Extract the (X, Y) coordinate from the center of the cell holding the provided text.  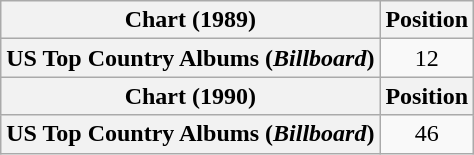
Chart (1989) (190, 20)
Chart (1990) (190, 96)
12 (427, 58)
46 (427, 134)
